Pinpoint the cell where the given text exists, returning its (X, Y) midpoint coordinate. 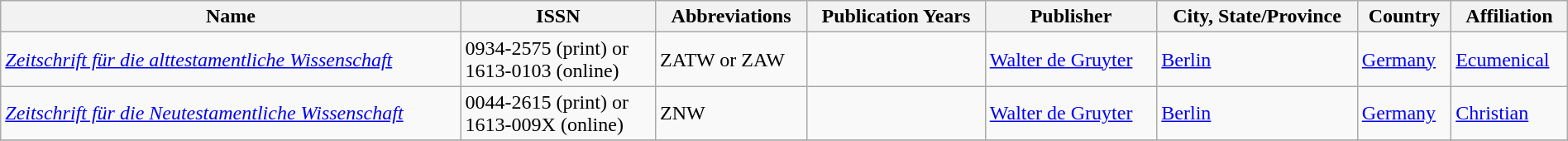
Publication Years (896, 17)
Publisher (1071, 17)
Affiliation (1510, 17)
Zeitschrift für die alttestamentliche Wissenschaft (231, 60)
0044-2615 (print) or1613-009X (online) (557, 113)
ZATW or ZAW (731, 60)
Country (1404, 17)
Abbreviations (731, 17)
ZNW (731, 113)
Zeitschrift für die Neutestamentliche Wissenschaft (231, 113)
Christian (1510, 113)
0934-2575 (print) or1613-0103 (online) (557, 60)
Name (231, 17)
Ecumenical (1510, 60)
City, State/Province (1257, 17)
ISSN (557, 17)
